Provide the (X, Y) coordinate of the cell's center where the given text is located.  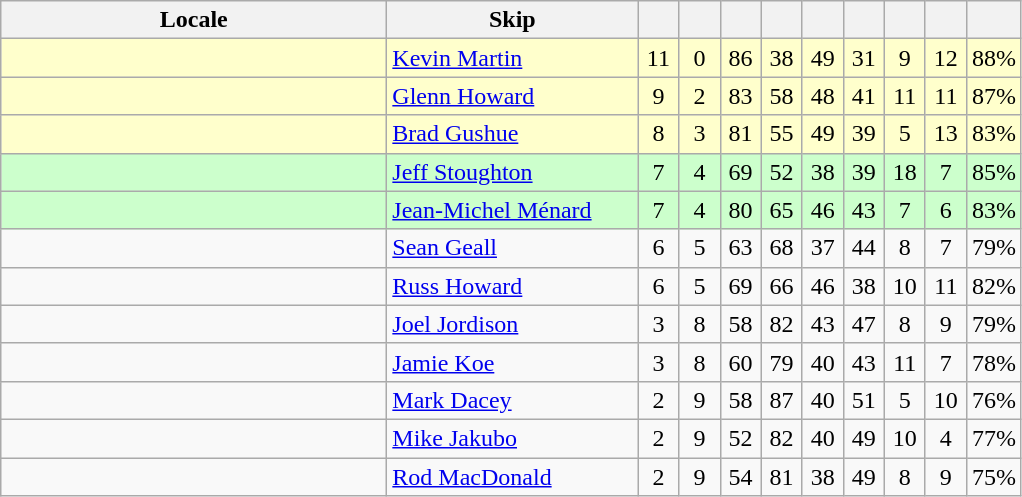
79 (782, 362)
78% (994, 362)
75% (994, 477)
55 (782, 134)
Jean-Michel Ménard (512, 210)
Mike Jakubo (512, 438)
77% (994, 438)
Joel Jordison (512, 324)
60 (740, 362)
Glenn Howard (512, 96)
88% (994, 58)
54 (740, 477)
68 (782, 248)
82% (994, 286)
Rod MacDonald (512, 477)
51 (864, 400)
37 (822, 248)
66 (782, 286)
85% (994, 172)
13 (946, 134)
Skip (512, 20)
31 (864, 58)
Russ Howard (512, 286)
87 (782, 400)
Brad Gushue (512, 134)
12 (946, 58)
83 (740, 96)
65 (782, 210)
Jamie Koe (512, 362)
76% (994, 400)
0 (700, 58)
47 (864, 324)
63 (740, 248)
Mark Dacey (512, 400)
Locale (194, 20)
Kevin Martin (512, 58)
44 (864, 248)
41 (864, 96)
Sean Geall (512, 248)
87% (994, 96)
18 (904, 172)
Jeff Stoughton (512, 172)
86 (740, 58)
80 (740, 210)
48 (822, 96)
